For the text-containing cell, return its midpoint in (X, Y) coordinate format. 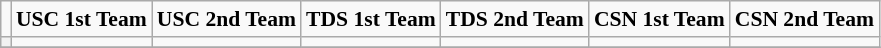
TDS 1st Team (371, 19)
CSN 1st Team (660, 19)
USC 2nd Team (226, 19)
CSN 2nd Team (804, 19)
TDS 2nd Team (515, 19)
USC 1st Team (82, 19)
